Locate the cell with the specified text and output its (X, Y) center coordinate. 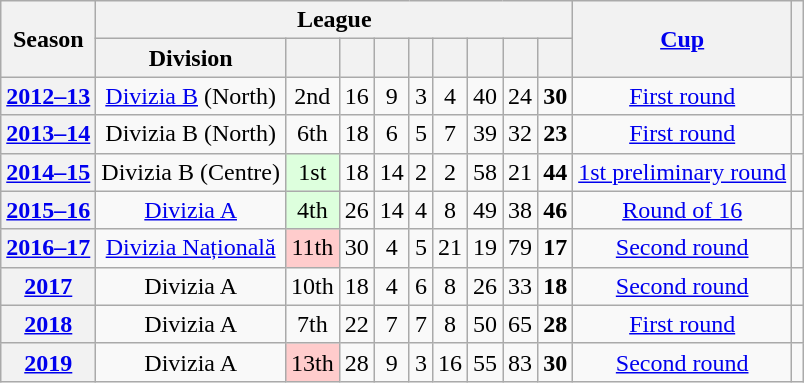
49 (484, 210)
38 (520, 210)
2nd (312, 96)
2017 (48, 286)
2018 (48, 324)
2012–13 (48, 96)
2015–16 (48, 210)
32 (520, 134)
79 (520, 248)
44 (556, 172)
17 (556, 248)
39 (484, 134)
Cup (682, 39)
2013–14 (48, 134)
1st (312, 172)
83 (520, 362)
Divizia Națională (191, 248)
Divizia B (Centre) (191, 172)
2016–17 (48, 248)
7th (312, 324)
40 (484, 96)
55 (484, 362)
33 (520, 286)
Round of 16 (682, 210)
23 (556, 134)
24 (520, 96)
1st preliminary round (682, 172)
Division (191, 58)
10th (312, 286)
65 (520, 324)
League (334, 20)
6th (312, 134)
50 (484, 324)
58 (484, 172)
11th (312, 248)
19 (484, 248)
Season (48, 39)
13th (312, 362)
22 (356, 324)
2019 (48, 362)
4th (312, 210)
46 (556, 210)
2014–15 (48, 172)
